Determine the (X, Y) coordinate at the center of the cell enclosing the given text.  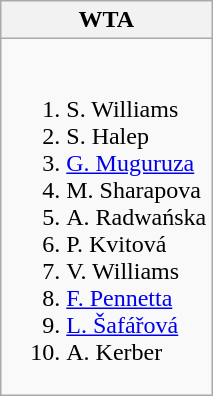
WTA (106, 20)
S. Williams S. Halep G. Muguruza M. Sharapova A. Radwańska P. Kvitová V. Williams F. Pennetta L. Šafářová A. Kerber (106, 217)
